Search for the cell housing the specified text and yield its [x, y] center coordinate. 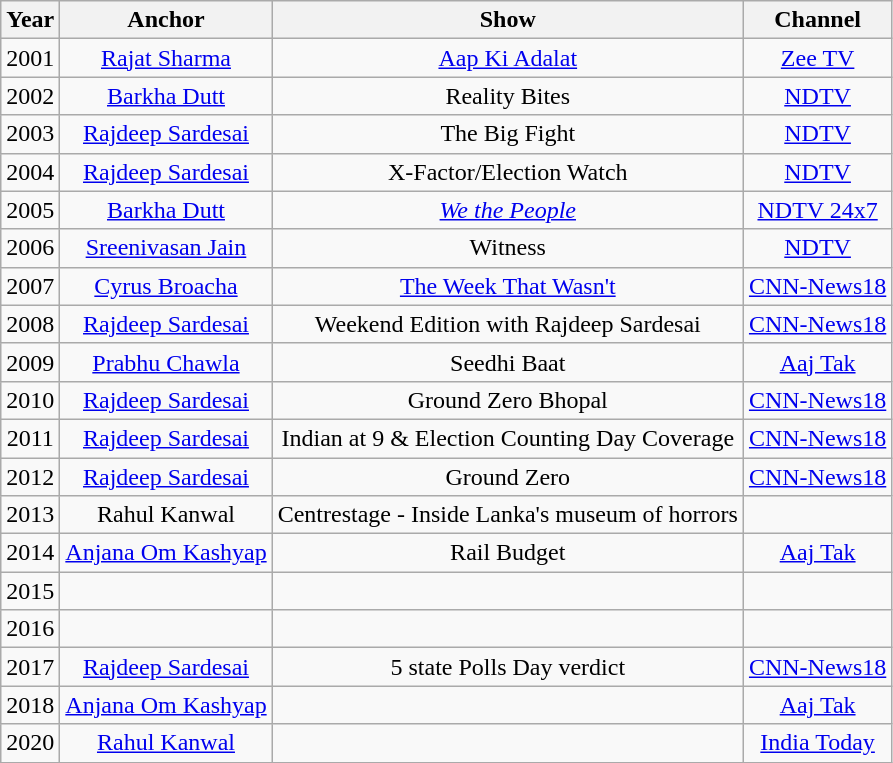
Weekend Edition with Rajdeep Sardesai [508, 324]
We the People [508, 210]
Indian at 9 & Election Counting Day Coverage [508, 438]
2003 [30, 134]
Aap Ki Adalat [508, 58]
Zee TV [817, 58]
Prabhu Chawla [166, 362]
2006 [30, 248]
Sreenivasan Jain [166, 248]
2020 [30, 743]
Rajat Sharma [166, 58]
2012 [30, 477]
2007 [30, 286]
2017 [30, 667]
2013 [30, 515]
NDTV 24x7 [817, 210]
2005 [30, 210]
2002 [30, 96]
Anchor [166, 20]
Reality Bites [508, 96]
2009 [30, 362]
2016 [30, 629]
Ground Zero [508, 477]
Centrestage - Inside Lanka's museum of horrors [508, 515]
2018 [30, 705]
2015 [30, 591]
2011 [30, 438]
Ground Zero Bhopal [508, 400]
Show [508, 20]
2004 [30, 172]
Seedhi Baat [508, 362]
Channel [817, 20]
The Big Fight [508, 134]
Rail Budget [508, 553]
Witness [508, 248]
2010 [30, 400]
Cyrus Broacha [166, 286]
5 state Polls Day verdict [508, 667]
2008 [30, 324]
Year [30, 20]
The Week That Wasn't [508, 286]
2014 [30, 553]
2001 [30, 58]
India Today [817, 743]
X-Factor/Election Watch [508, 172]
